Capture the cell that displays the provided text and extract its [x, y] central coordinate. 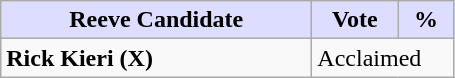
Vote [355, 20]
Acclaimed [383, 58]
Rick Kieri (X) [156, 58]
% [426, 20]
Reeve Candidate [156, 20]
